Provide the (X, Y) coordinate of the cell's center where the given text is located.  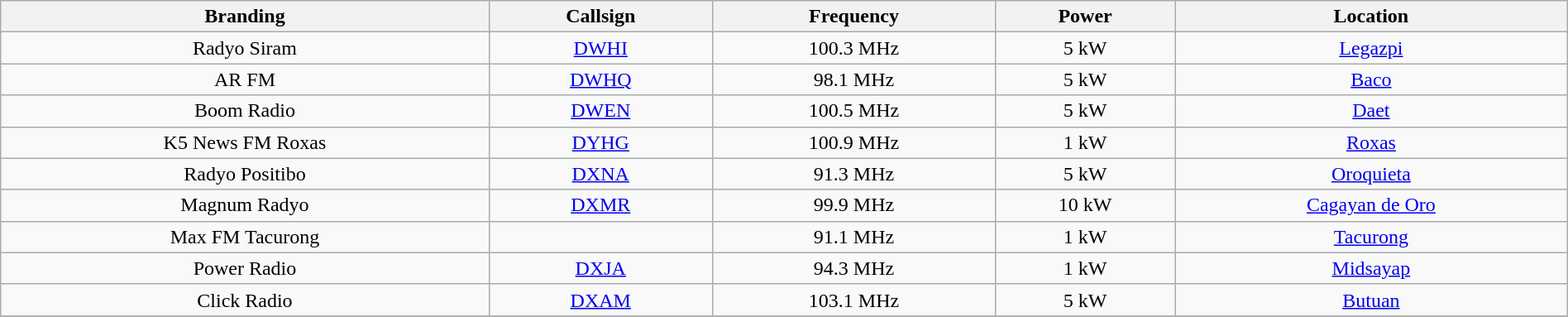
DWHI (600, 48)
DXAM (600, 300)
Max FM Tacurong (245, 237)
Radyo Siram (245, 48)
Oroquieta (1371, 174)
Cagayan de Oro (1371, 205)
103.1 MHz (853, 300)
91.3 MHz (853, 174)
DWHQ (600, 79)
Click Radio (245, 300)
Power Radio (245, 268)
AR FM (245, 79)
100.3 MHz (853, 48)
DYHG (600, 142)
DXJA (600, 268)
Boom Radio (245, 111)
Midsayap (1371, 268)
Radyo Positibo (245, 174)
Daet (1371, 111)
Branding (245, 17)
10 kW (1085, 205)
DXNA (600, 174)
Butuan (1371, 300)
DXMR (600, 205)
DWEN (600, 111)
Frequency (853, 17)
100.9 MHz (853, 142)
Power (1085, 17)
Legazpi (1371, 48)
Magnum Radyo (245, 205)
Location (1371, 17)
Baco (1371, 79)
98.1 MHz (853, 79)
91.1 MHz (853, 237)
K5 News FM Roxas (245, 142)
99.9 MHz (853, 205)
100.5 MHz (853, 111)
94.3 MHz (853, 268)
Tacurong (1371, 237)
Roxas (1371, 142)
Callsign (600, 17)
